Identify which cell holds the provided text, then report its (x, y) central coordinate. 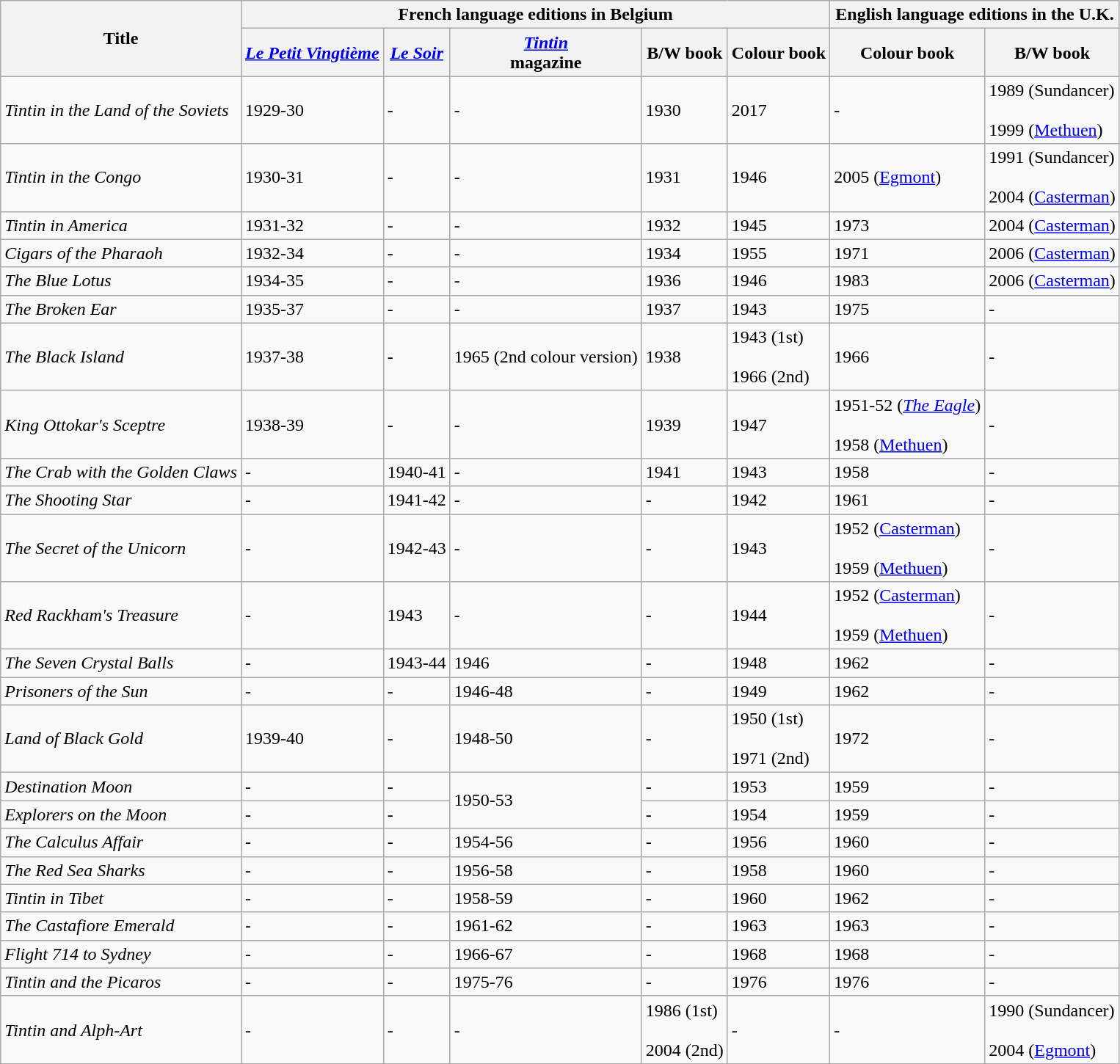
1930-31 (312, 178)
Destination Moon (121, 787)
1940-41 (417, 472)
1991 (Sundancer)2004 (Casterman) (1052, 178)
1934-35 (312, 281)
1983 (907, 281)
1938-39 (312, 424)
Tintin in Tibet (121, 898)
1966-67 (546, 954)
1951-52 (The Eagle)1958 (Methuen) (907, 424)
Tintin in the Land of the Soviets (121, 110)
1944 (778, 616)
1956-58 (546, 870)
Explorers on the Moon (121, 815)
1937 (684, 309)
1946-48 (546, 691)
Prisoners of the Sun (121, 691)
The Secret of the Unicorn (121, 547)
The Broken Ear (121, 309)
1929-30 (312, 110)
Cigars of the Pharaoh (121, 253)
1941 (684, 472)
Title (121, 38)
Le Soir (417, 53)
1966 (907, 357)
1936 (684, 281)
1942-43 (417, 547)
1949 (778, 691)
1947 (778, 424)
Red Rackham's Treasure (121, 616)
2017 (778, 110)
1972 (907, 739)
1931 (684, 178)
1973 (907, 225)
2005 (Egmont) (907, 178)
The Black Island (121, 357)
1941-42 (417, 500)
1953 (778, 787)
Tintinmagazine (546, 53)
1943 (1st)1966 (2nd) (778, 357)
1954-56 (546, 842)
1990 (Sundancer)2004 (Egmont) (1052, 1030)
1932-34 (312, 253)
1931-32 (312, 225)
1975 (907, 309)
1938 (684, 357)
English language editions in the U.K. (975, 15)
1930 (684, 110)
1945 (778, 225)
1956 (778, 842)
The Castafiore Emerald (121, 926)
1950 (1st)1971 (2nd) (778, 739)
Tintin in America (121, 225)
Land of Black Gold (121, 739)
2004 (Casterman) (1052, 225)
French language editions in Belgium (535, 15)
The Shooting Star (121, 500)
The Seven Crystal Balls (121, 663)
1942 (778, 500)
1958-59 (546, 898)
Tintin and the Picaros (121, 982)
1939 (684, 424)
Tintin in the Congo (121, 178)
1954 (778, 815)
1939-40 (312, 739)
1948 (778, 663)
The Blue Lotus (121, 281)
King Ottokar's Sceptre (121, 424)
1975-76 (546, 982)
1961 (907, 500)
1935-37 (312, 309)
1950-53 (546, 801)
1937-38 (312, 357)
1943-44 (417, 663)
Tintin and Alph-Art (121, 1030)
The Crab with the Golden Claws (121, 472)
Le Petit Vingtième (312, 53)
1989 (Sundancer)1999 (Methuen) (1052, 110)
1932 (684, 225)
1934 (684, 253)
The Calculus Affair (121, 842)
1955 (778, 253)
The Red Sea Sharks (121, 870)
1961-62 (546, 926)
1965 (2nd colour version) (546, 357)
1971 (907, 253)
1986 (1st)2004 (2nd) (684, 1030)
1948-50 (546, 739)
Flight 714 to Sydney (121, 954)
